From the cell containing the given text, extract its center point as [x, y] coordinate. 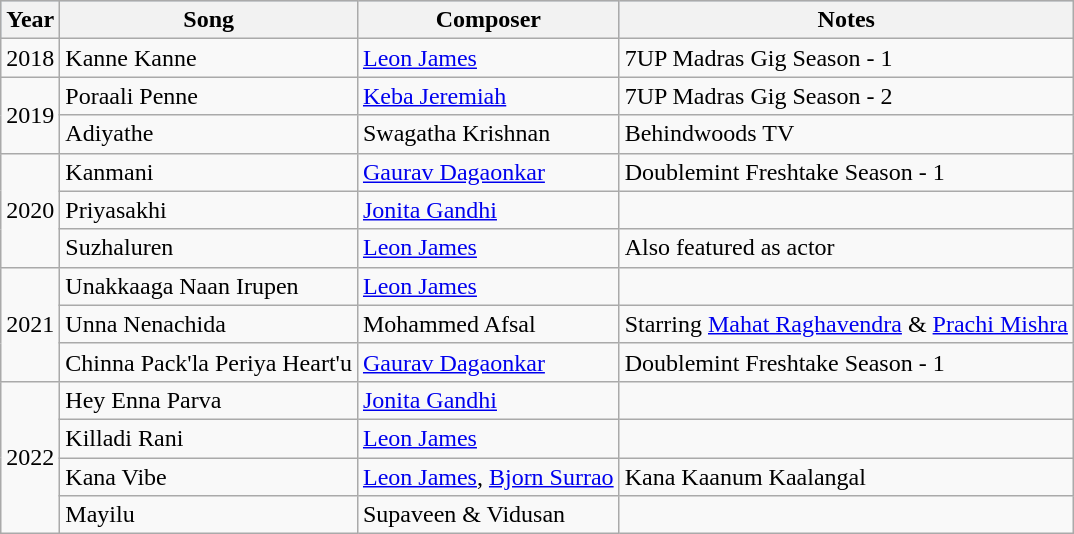
Unakkaaga Naan Irupen [209, 286]
Swagatha Krishnan [488, 134]
Kanmani [209, 172]
2018 [30, 58]
Chinna Pack'la Periya Heart'u [209, 362]
Song [209, 20]
2019 [30, 115]
Mohammed Afsal [488, 324]
Starring Mahat Raghavendra & Prachi Mishra [846, 324]
2022 [30, 457]
Supaveen & Vidusan [488, 515]
Leon James, Bjorn Surrao [488, 477]
Composer [488, 20]
Mayilu [209, 515]
Unna Nenachida [209, 324]
Kana Kaanum Kaalangal [846, 477]
Also featured as actor [846, 248]
7UP Madras Gig Season - 2 [846, 96]
2021 [30, 324]
Kana Vibe [209, 477]
Behindwoods TV [846, 134]
Keba Jeremiah [488, 96]
Killadi Rani [209, 438]
7UP Madras Gig Season - 1 [846, 58]
Suzhaluren [209, 248]
Priyasakhi [209, 210]
Poraali Penne [209, 96]
2020 [30, 210]
Year [30, 20]
Hey Enna Parva [209, 400]
Notes [846, 20]
Kanne Kanne [209, 58]
Adiyathe [209, 134]
